Scan for the cell matching the given text and deliver its (x, y) coordinate at center. 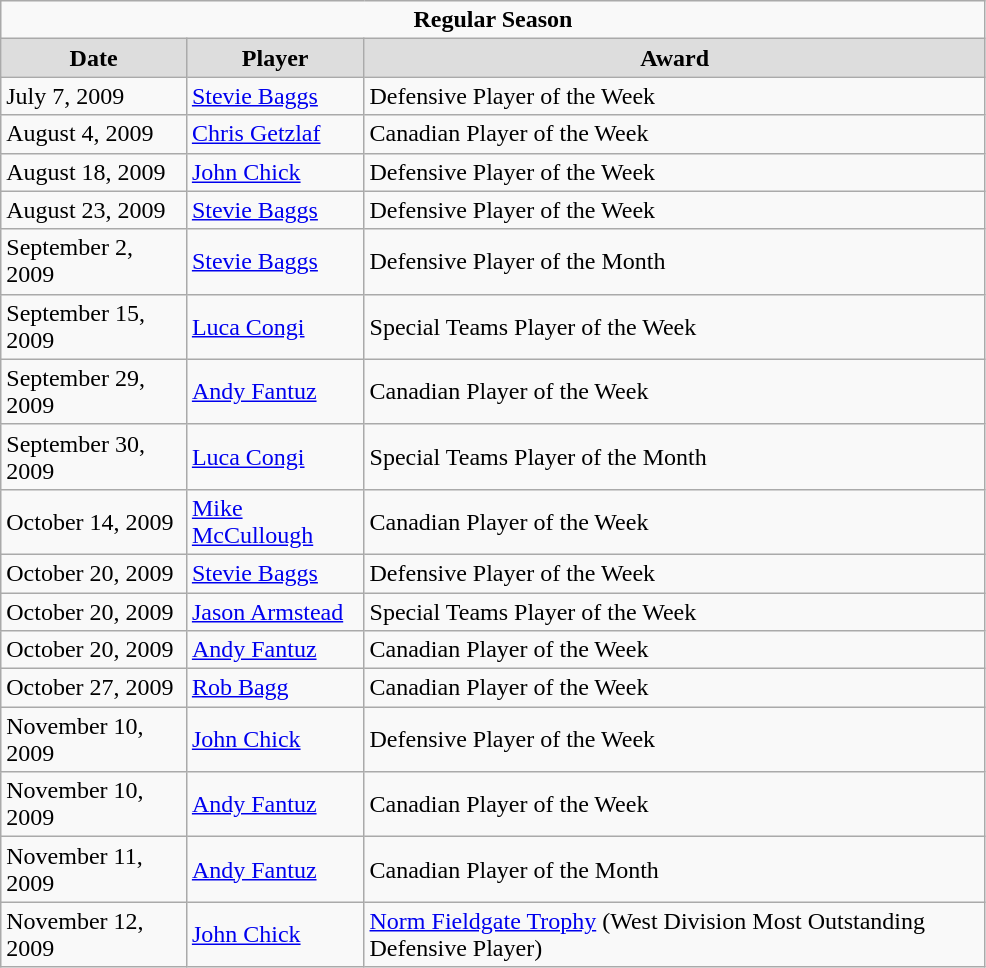
August 18, 2009 (94, 172)
July 7, 2009 (94, 96)
Defensive Player of the Month (674, 262)
Rob Bagg (275, 688)
Date (94, 58)
August 23, 2009 (94, 210)
Chris Getzlaf (275, 134)
Award (674, 58)
September 2, 2009 (94, 262)
Player (275, 58)
October 14, 2009 (94, 522)
November 11, 2009 (94, 870)
Jason Armstead (275, 611)
Norm Fieldgate Trophy (West Division Most Outstanding Defensive Player) (674, 934)
September 30, 2009 (94, 456)
September 15, 2009 (94, 326)
Canadian Player of the Month (674, 870)
Special Teams Player of the Month (674, 456)
September 29, 2009 (94, 392)
November 12, 2009 (94, 934)
August 4, 2009 (94, 134)
Regular Season (493, 20)
Mike McCullough (275, 522)
October 27, 2009 (94, 688)
